Detect which cell encompasses the target text, then output its (x, y) center coordinate. 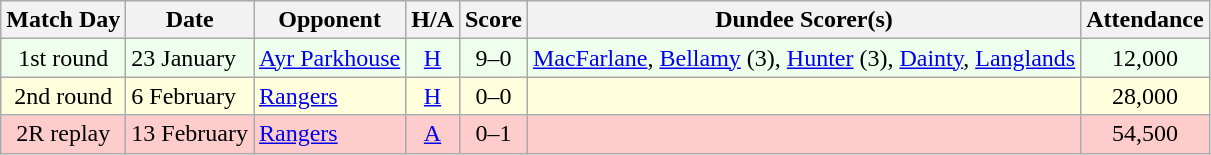
23 January (190, 58)
28,000 (1145, 96)
Opponent (330, 20)
Attendance (1145, 20)
0–1 (493, 134)
2R replay (64, 134)
A (433, 134)
9–0 (493, 58)
MacFarlane, Bellamy (3), Hunter (3), Dainty, Langlands (804, 58)
2nd round (64, 96)
6 February (190, 96)
12,000 (1145, 58)
H/A (433, 20)
Date (190, 20)
1st round (64, 58)
Match Day (64, 20)
0–0 (493, 96)
54,500 (1145, 134)
13 February (190, 134)
Dundee Scorer(s) (804, 20)
Score (493, 20)
Ayr Parkhouse (330, 58)
